For the text-containing cell, return its midpoint in (x, y) coordinate format. 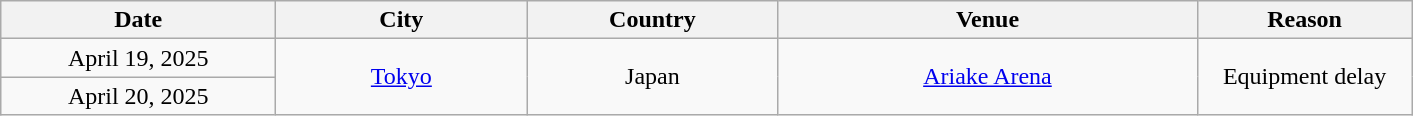
Date (138, 20)
Reason (1304, 20)
City (402, 20)
Ariake Arena (988, 77)
Tokyo (402, 77)
Country (652, 20)
Japan (652, 77)
Venue (988, 20)
April 19, 2025 (138, 58)
Equipment delay (1304, 77)
April 20, 2025 (138, 96)
